Provide the [x, y] coordinate of the cell's center where the given text is located.  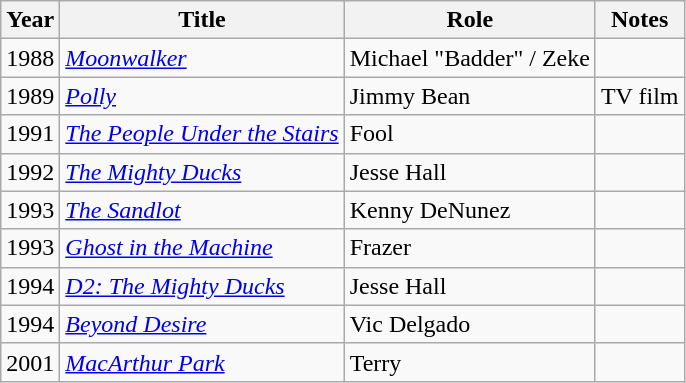
Title [202, 20]
The Mighty Ducks [202, 172]
Terry [470, 362]
2001 [30, 362]
Ghost in the Machine [202, 248]
Kenny DeNunez [470, 210]
Beyond Desire [202, 324]
Frazer [470, 248]
Polly [202, 96]
1989 [30, 96]
1988 [30, 58]
Year [30, 20]
The People Under the Stairs [202, 134]
Fool [470, 134]
Vic Delgado [470, 324]
Jimmy Bean [470, 96]
Michael "Badder" / Zeke [470, 58]
Role [470, 20]
Notes [640, 20]
TV film [640, 96]
MacArthur Park [202, 362]
1992 [30, 172]
The Sandlot [202, 210]
D2: The Mighty Ducks [202, 286]
1991 [30, 134]
Moonwalker [202, 58]
